For the text-containing cell, return its midpoint in [X, Y] coordinate format. 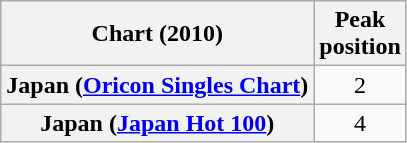
4 [360, 123]
Chart (2010) [158, 34]
Japan (Japan Hot 100) [158, 123]
Japan (Oricon Singles Chart) [158, 85]
Peak position [360, 34]
2 [360, 85]
